Return the [X, Y] coordinate for the center point of the cell that contains the specified text.  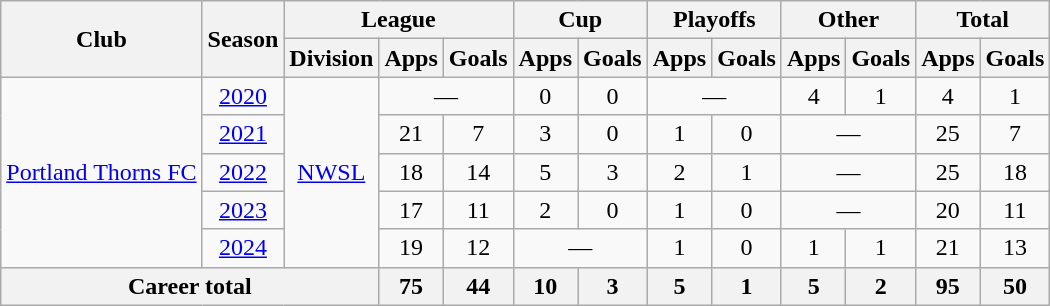
17 [411, 210]
95 [948, 286]
2020 [243, 96]
Other [848, 20]
2022 [243, 172]
Career total [190, 286]
50 [1015, 286]
13 [1015, 248]
14 [478, 172]
2021 [243, 134]
10 [545, 286]
Playoffs [714, 20]
2023 [243, 210]
20 [948, 210]
Division [332, 58]
League [398, 20]
Cup [580, 20]
75 [411, 286]
2024 [243, 248]
Season [243, 39]
Club [102, 39]
Portland Thorns FC [102, 172]
19 [411, 248]
44 [478, 286]
NWSL [332, 172]
Total [983, 20]
12 [478, 248]
